Return the [X, Y] coordinate for the center point of the cell that contains the specified text.  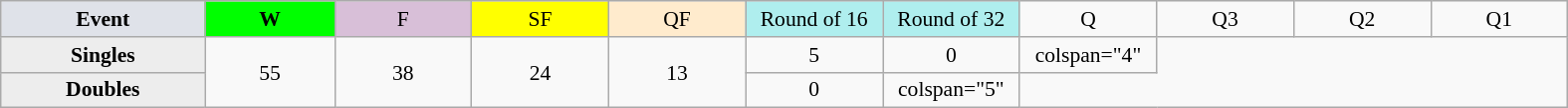
Doubles [104, 90]
Q [1088, 19]
5 [814, 55]
Q1 [1499, 19]
SF [541, 19]
38 [403, 72]
Round of 32 [951, 19]
55 [270, 72]
Singles [104, 55]
13 [677, 72]
F [403, 19]
Round of 16 [814, 19]
colspan="5" [951, 90]
Q2 [1362, 19]
W [270, 19]
Q3 [1226, 19]
colspan="4" [1088, 55]
Event [104, 19]
QF [677, 19]
24 [541, 72]
